Extract the (X, Y) coordinate from the center of the cell holding the provided text.  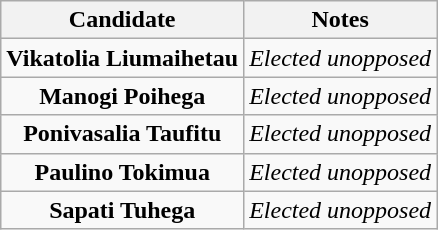
Sapati Tuhega (122, 210)
Paulino Tokimua (122, 172)
Vikatolia Liumaihetau (122, 58)
Ponivasalia Taufitu (122, 134)
Manogi Poihega (122, 96)
Candidate (122, 20)
Notes (340, 20)
